Extract the (x, y) coordinate from the center of the cell holding the provided text.  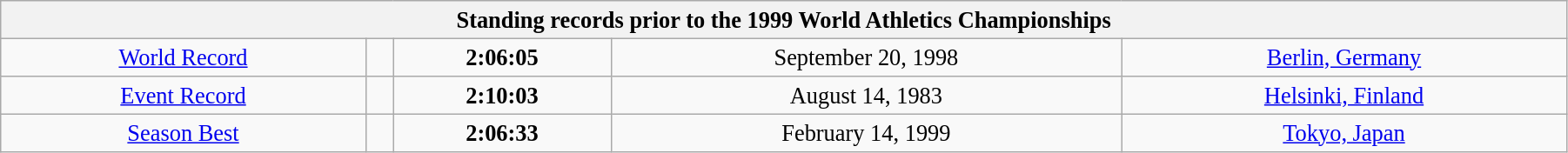
Standing records prior to the 1999 World Athletics Championships (784, 19)
World Record (184, 57)
September 20, 1998 (866, 57)
2:10:03 (502, 95)
February 14, 1999 (866, 133)
Season Best (184, 133)
Berlin, Germany (1344, 57)
Helsinki, Finland (1344, 95)
Event Record (184, 95)
August 14, 1983 (866, 95)
2:06:05 (502, 57)
2:06:33 (502, 133)
Tokyo, Japan (1344, 133)
